Provide the (X, Y) coordinate of the cell's center where the given text is located.  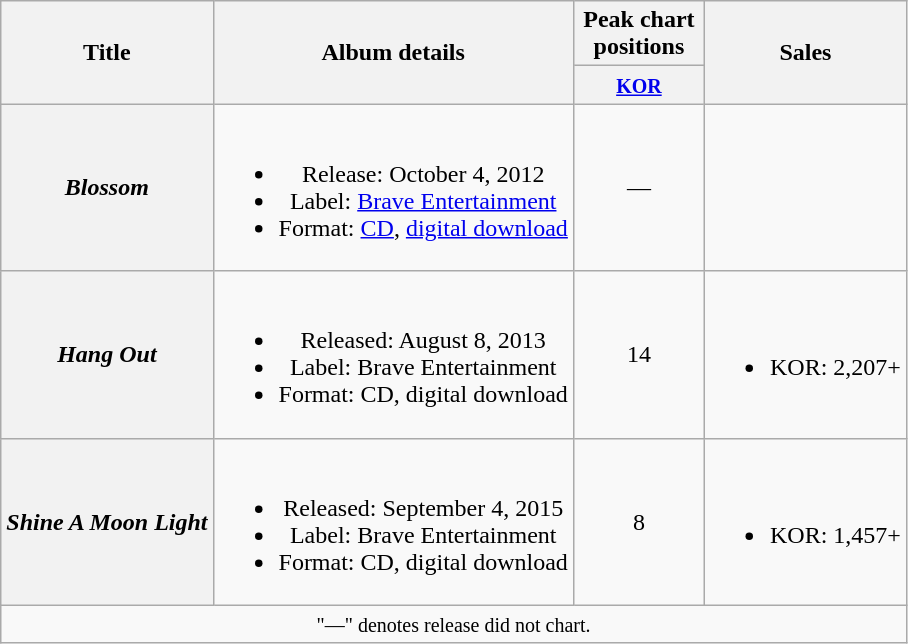
Shine A Moon Light (107, 522)
Released: September 4, 2015Label: Brave EntertainmentFormat: CD, digital download (393, 522)
Released: August 8, 2013Label: Brave EntertainmentFormat: CD, digital download (393, 354)
14 (638, 354)
Album details (393, 52)
KOR (638, 85)
Release: October 4, 2012Label: Brave EntertainmentFormat: CD, digital download (393, 188)
8 (638, 522)
Title (107, 52)
Hang Out (107, 354)
KOR: 2,207+ (805, 354)
Sales (805, 52)
"—" denotes release did not chart. (454, 624)
Blossom (107, 188)
Peak chart positions (638, 34)
— (638, 188)
KOR: 1,457+ (805, 522)
